From the cell containing the given text, extract its center point as [X, Y] coordinate. 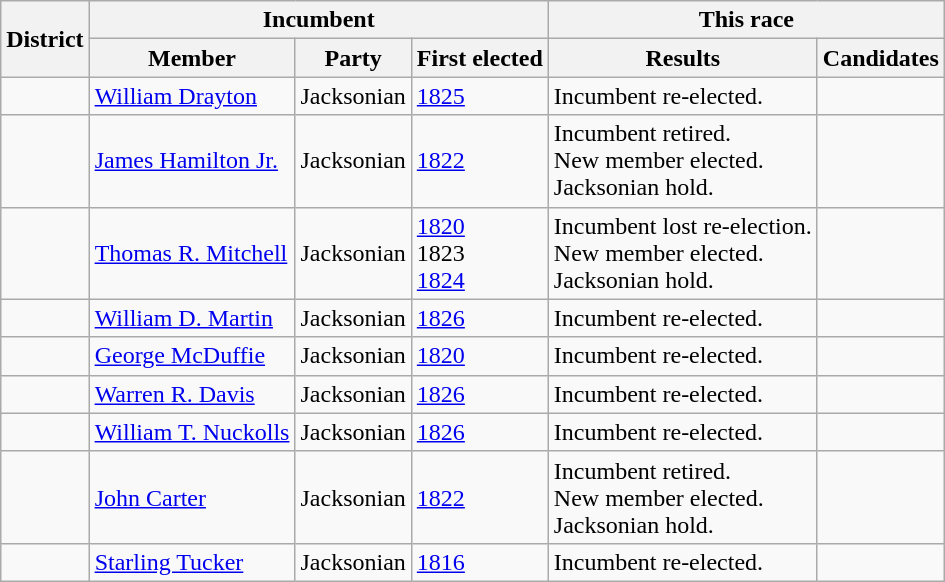
District [45, 39]
First elected [480, 58]
John Carter [192, 497]
Party [353, 58]
Thomas R. Mitchell [192, 253]
William T. Nuckolls [192, 432]
William Drayton [192, 96]
1825 [480, 96]
William D. Martin [192, 318]
1816 [480, 562]
18201823 1824 [480, 253]
George McDuffie [192, 356]
Member [192, 58]
Incumbent [318, 20]
Incumbent lost re-election.New member elected.Jacksonian hold. [682, 253]
1820 [480, 356]
James Hamilton Jr. [192, 161]
Candidates [880, 58]
Warren R. Davis [192, 394]
This race [746, 20]
Results [682, 58]
Starling Tucker [192, 562]
